From the cell containing the given text, extract its center point as (X, Y) coordinate. 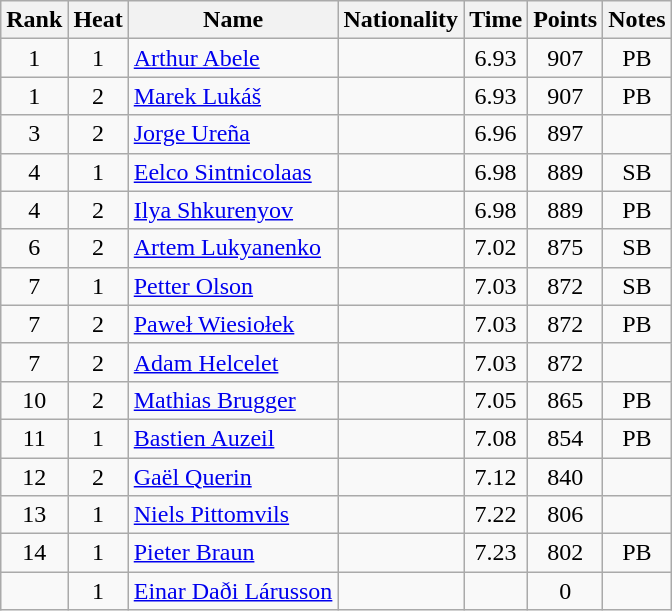
Jorge Ureña (233, 134)
Points (566, 20)
806 (566, 515)
Mathias Brugger (233, 400)
12 (34, 477)
Einar Daði Lárusson (233, 591)
865 (566, 400)
897 (566, 134)
Heat (98, 20)
875 (566, 248)
802 (566, 553)
6.96 (496, 134)
7.05 (496, 400)
Marek Lukáš (233, 96)
11 (34, 438)
Notes (637, 20)
Paweł Wiesiołek (233, 324)
14 (34, 553)
Nationality (401, 20)
Adam Helcelet (233, 362)
0 (566, 591)
Bastien Auzeil (233, 438)
Petter Olson (233, 286)
6 (34, 248)
10 (34, 400)
Artem Lukyanenko (233, 248)
7.22 (496, 515)
854 (566, 438)
Time (496, 20)
13 (34, 515)
Gaël Querin (233, 477)
Niels Pittomvils (233, 515)
Arthur Abele (233, 58)
Pieter Braun (233, 553)
Ilya Shkurenyov (233, 210)
7.23 (496, 553)
Name (233, 20)
Rank (34, 20)
7.08 (496, 438)
7.12 (496, 477)
Eelco Sintnicolaas (233, 172)
7.02 (496, 248)
840 (566, 477)
3 (34, 134)
